Capture the cell that displays the provided text and extract its [x, y] central coordinate. 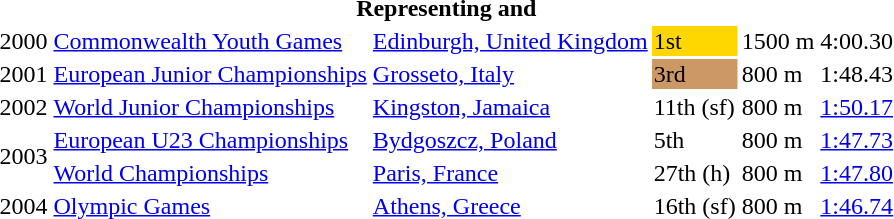
Bydgoszcz, Poland [510, 140]
World Championships [210, 173]
1st [694, 41]
Grosseto, Italy [510, 74]
5th [694, 140]
1500 m [778, 41]
Paris, France [510, 173]
European Junior Championships [210, 74]
Kingston, Jamaica [510, 107]
11th (sf) [694, 107]
3rd [694, 74]
Edinburgh, United Kingdom [510, 41]
European U23 Championships [210, 140]
World Junior Championships [210, 107]
27th (h) [694, 173]
Commonwealth Youth Games [210, 41]
